Determine the (X, Y) coordinate at the center of the cell enclosing the given text.  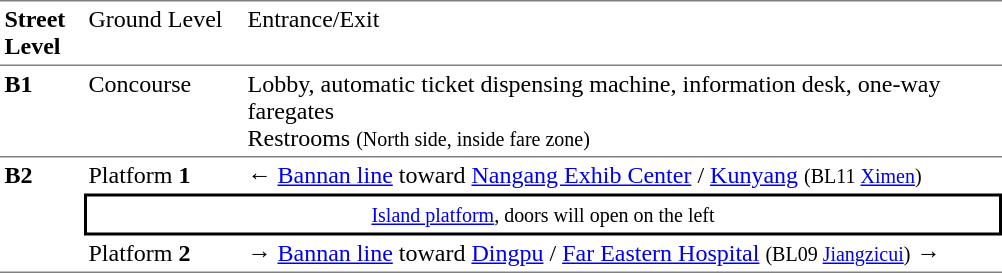
Entrance/Exit (622, 33)
Concourse (164, 112)
Lobby, automatic ticket dispensing machine, information desk, one-way faregatesRestrooms (North side, inside fare zone) (622, 112)
Platform 1 (164, 176)
B1 (42, 112)
Ground Level (164, 33)
← Bannan line toward Nangang Exhib Center / Kunyang (BL11 Ximen) (622, 176)
Street Level (42, 33)
Island platform, doors will open on the left (543, 215)
